Locate the cell with the specified text and output its (x, y) center coordinate. 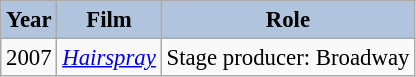
Film (109, 20)
Hairspray (109, 58)
2007 (29, 58)
Year (29, 20)
Stage producer: Broadway (288, 58)
Role (288, 20)
